Find where the given text appears and provide that cell's center as [x, y] coordinate. 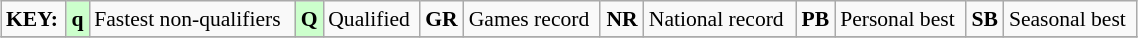
Qualified [371, 19]
Games record [532, 19]
NR [622, 19]
q [78, 19]
National record [720, 19]
KEY: [34, 19]
SB [985, 19]
Fastest non-qualifiers [192, 19]
Personal best [900, 19]
Q [309, 19]
Seasonal best [1070, 19]
PB [816, 19]
GR [442, 19]
